Provide the [x, y] coordinate of the cell's center where the given text is located.  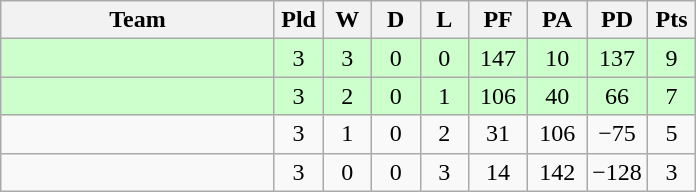
PF [498, 20]
9 [672, 58]
PA [558, 20]
−75 [618, 134]
66 [618, 96]
142 [558, 172]
10 [558, 58]
40 [558, 96]
14 [498, 172]
7 [672, 96]
147 [498, 58]
137 [618, 58]
5 [672, 134]
31 [498, 134]
−128 [618, 172]
L [444, 20]
Team [138, 20]
W [348, 20]
Pld [298, 20]
D [396, 20]
Pts [672, 20]
PD [618, 20]
